Find where the given text appears and provide that cell's center as [X, Y] coordinate. 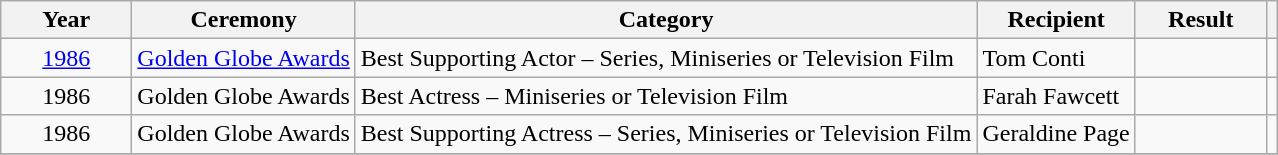
Tom Conti [1056, 58]
Recipient [1056, 20]
Best Supporting Actress – Series, Miniseries or Television Film [666, 134]
Geraldine Page [1056, 134]
Best Actress – Miniseries or Television Film [666, 96]
Ceremony [244, 20]
Best Supporting Actor – Series, Miniseries or Television Film [666, 58]
Year [66, 20]
Result [1200, 20]
Farah Fawcett [1056, 96]
Category [666, 20]
